Locate the cell with the specified text and output its [X, Y] center coordinate. 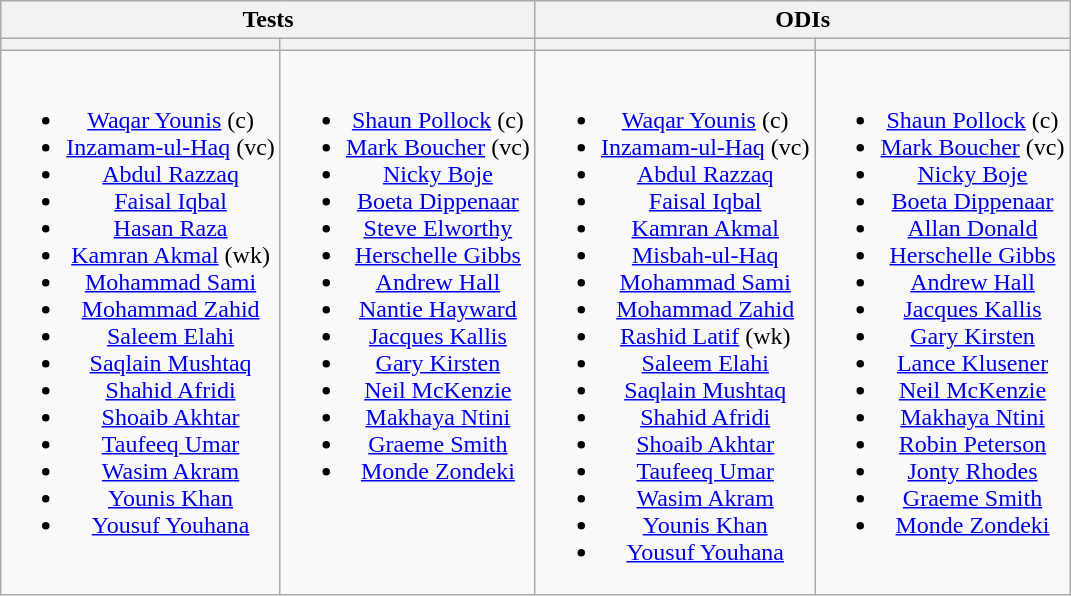
Tests [268, 20]
ODIs [802, 20]
